Provide the [X, Y] coordinate of the cell's center where the given text is located.  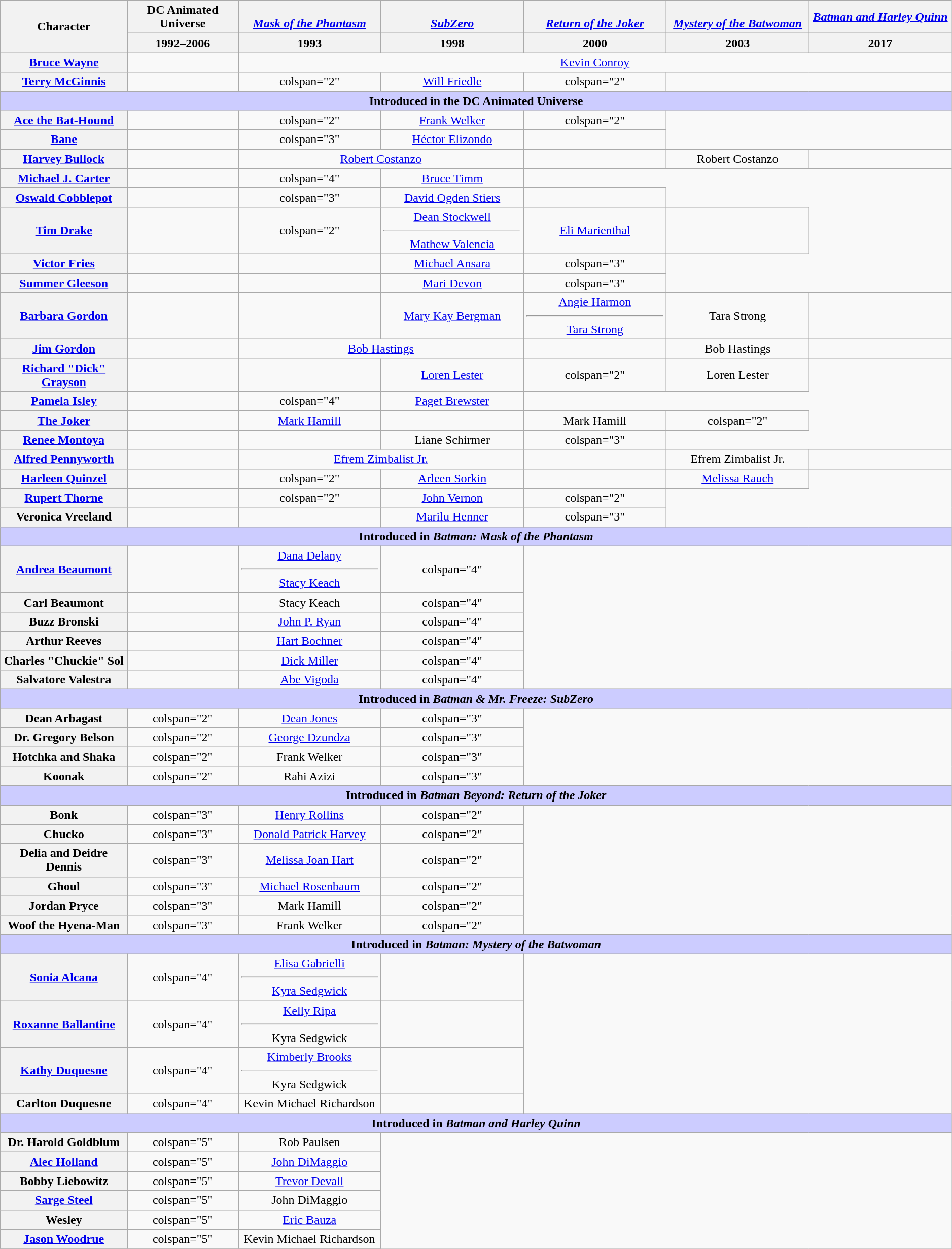
2003 [737, 43]
Melissa Rauch [737, 478]
DC Animated Universe [183, 17]
Mari Devon [452, 283]
Buzz Bronski [64, 621]
Melissa Joan Hart [309, 860]
Rupert Thorne [64, 498]
Sonia Alcana [64, 977]
Victor Fries [64, 263]
Koonak [64, 776]
Jim Gordon [64, 349]
Return of the Joker [594, 17]
Woof the Hyena-Man [64, 925]
Will Friedle [452, 82]
Kelly RipaKyra Sedgwick [309, 1024]
Kevin Conroy [595, 62]
Carl Beaumont [64, 602]
Stacy Keach [309, 602]
Marilu Henner [452, 517]
John Vernon [452, 498]
Dean Arbagast [64, 718]
David Ogden Stiers [452, 197]
Arthur Reeves [64, 641]
Introduced in Batman and Harley Quinn [476, 1123]
SubZero [452, 17]
Introduced in Batman: Mask of the Phantasm [476, 536]
Eli Marienthal [594, 230]
Jason Woodrue [64, 1239]
Eric Bauza [309, 1220]
The Joker [64, 421]
Héctor Elizondo [452, 140]
Elisa GabrielliKyra Sedgwick [309, 977]
Andrea Beaumont [64, 569]
Henry Rollins [309, 815]
Trevor Devall [309, 1181]
Bobby Liebowitz [64, 1181]
2017 [880, 43]
Chucko [64, 834]
Abe Vigoda [309, 680]
Introduced in Batman & Mr. Freeze: SubZero [476, 699]
Bonk [64, 815]
Harleen Quinzel [64, 478]
Introduced in Batman: Mystery of the Batwoman [476, 944]
Jordan Pryce [64, 906]
1993 [309, 43]
Mary Kay Bergman [452, 316]
Tim Drake [64, 230]
Dick Miller [309, 660]
2000 [594, 43]
Mystery of the Batwoman [737, 17]
Sarge Steel [64, 1200]
Character [64, 26]
Bruce Wayne [64, 62]
Alec Holland [64, 1162]
Charles "Chuckie" Sol [64, 660]
Oswald Cobblepot [64, 197]
Mask of the Phantasm [309, 17]
Carlton Duquesne [64, 1104]
Ghoul [64, 886]
Summer Gleeson [64, 283]
Michael Rosenbaum [309, 886]
Veronica Vreeland [64, 517]
Introduced in the DC Animated Universe [476, 101]
Kimberly BrooksKyra Sedgwick [309, 1071]
Tara Strong [737, 316]
John P. Ryan [309, 621]
George Dzundza [309, 738]
Salvatore Valestra [64, 680]
Delia and Deidre Dennis [64, 860]
Angie HarmonTara Strong [594, 316]
Michael J. Carter [64, 178]
Donald Patrick Harvey [309, 834]
Wesley [64, 1220]
Dean StockwellMathew Valencia [452, 230]
Bruce Timm [452, 178]
1992–2006 [183, 43]
Dean Jones [309, 718]
Michael Ansara [452, 263]
Ace the Bat-Hound [64, 120]
Dr. Gregory Belson [64, 738]
Kathy Duquesne [64, 1071]
Arleen Sorkin [452, 478]
Dr. Harold Goldblum [64, 1142]
Hart Bochner [309, 641]
Pamela Isley [64, 401]
Liane Schirmer [452, 440]
Richard "Dick" Grayson [64, 375]
1998 [452, 43]
Rob Paulsen [309, 1142]
Dana DelanyStacy Keach [309, 569]
Harvey Bullock [64, 159]
Roxanne Ballantine [64, 1024]
Introduced in Batman Beyond: Return of the Joker [476, 795]
Terry McGinnis [64, 82]
Barbara Gordon [64, 316]
Alfred Pennyworth [64, 459]
Batman and Harley Quinn [880, 17]
Paget Brewster [452, 401]
Hotchka and Shaka [64, 757]
Renee Montoya [64, 440]
Rahi Azizi [309, 776]
Bane [64, 140]
